From the cell containing the given text, extract its center point as [x, y] coordinate. 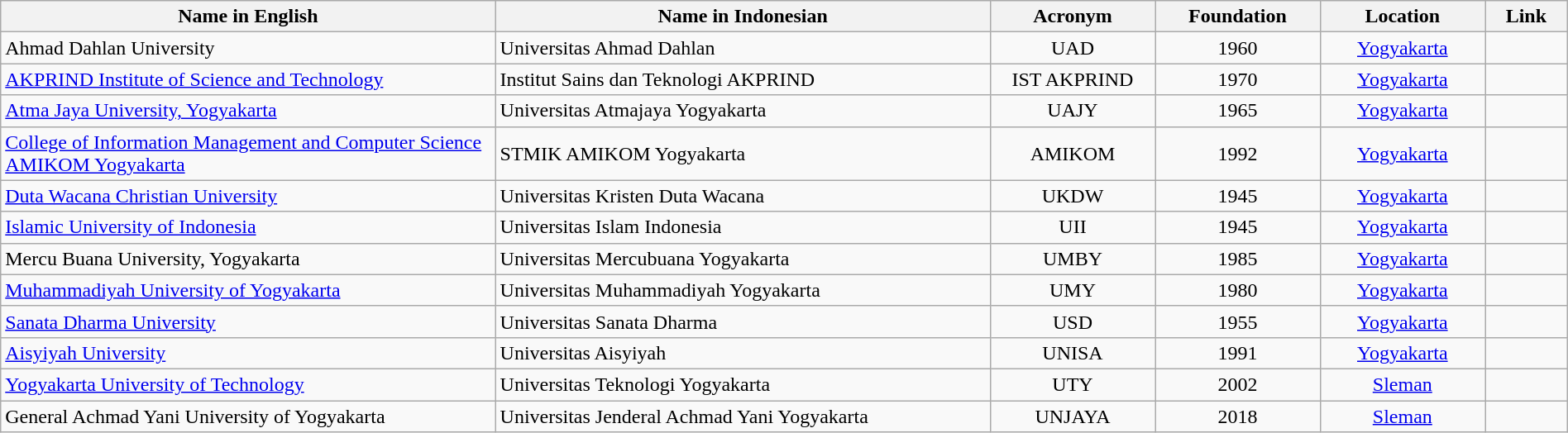
IST AKPRIND [1072, 79]
1985 [1237, 259]
Name in Indonesian [743, 17]
UMY [1072, 290]
Universitas Muhammadiyah Yogyakarta [743, 290]
1970 [1237, 79]
UNJAYA [1072, 416]
1980 [1237, 290]
Name in English [248, 17]
Muhammadiyah University of Yogyakarta [248, 290]
Universitas Atmajaya Yogyakarta [743, 111]
Ahmad Dahlan University [248, 48]
General Achmad Yani University of Yogyakarta [248, 416]
UMBY [1072, 259]
Mercu Buana University, Yogyakarta [248, 259]
Universitas Islam Indonesia [743, 227]
Universitas Ahmad Dahlan [743, 48]
AMIKOM [1072, 154]
UAD [1072, 48]
Duta Wacana Christian University [248, 196]
Aisyiyah University [248, 353]
Islamic University of Indonesia [248, 227]
AKPRIND Institute of Science and Technology [248, 79]
Foundation [1237, 17]
Link [1527, 17]
2018 [1237, 416]
Sanata Dharma University [248, 321]
1955 [1237, 321]
UAJY [1072, 111]
Location [1403, 17]
1965 [1237, 111]
Institut Sains dan Teknologi AKPRIND [743, 79]
Acronym [1072, 17]
1960 [1237, 48]
Universitas Sanata Dharma [743, 321]
Universitas Jenderal Achmad Yani Yogyakarta [743, 416]
1991 [1237, 353]
UTY [1072, 384]
UKDW [1072, 196]
UII [1072, 227]
College of Information Management and Computer Science AMIKOM Yogyakarta [248, 154]
USD [1072, 321]
2002 [1237, 384]
Atma Jaya University, Yogyakarta [248, 111]
UNISA [1072, 353]
Universitas Teknologi Yogyakarta [743, 384]
Universitas Mercubuana Yogyakarta [743, 259]
STMIK AMIKOM Yogyakarta [743, 154]
Universitas Aisyiyah [743, 353]
1992 [1237, 154]
Universitas Kristen Duta Wacana [743, 196]
Yogyakarta University of Technology [248, 384]
